Pinpoint the cell where the given text exists, returning its [X, Y] midpoint coordinate. 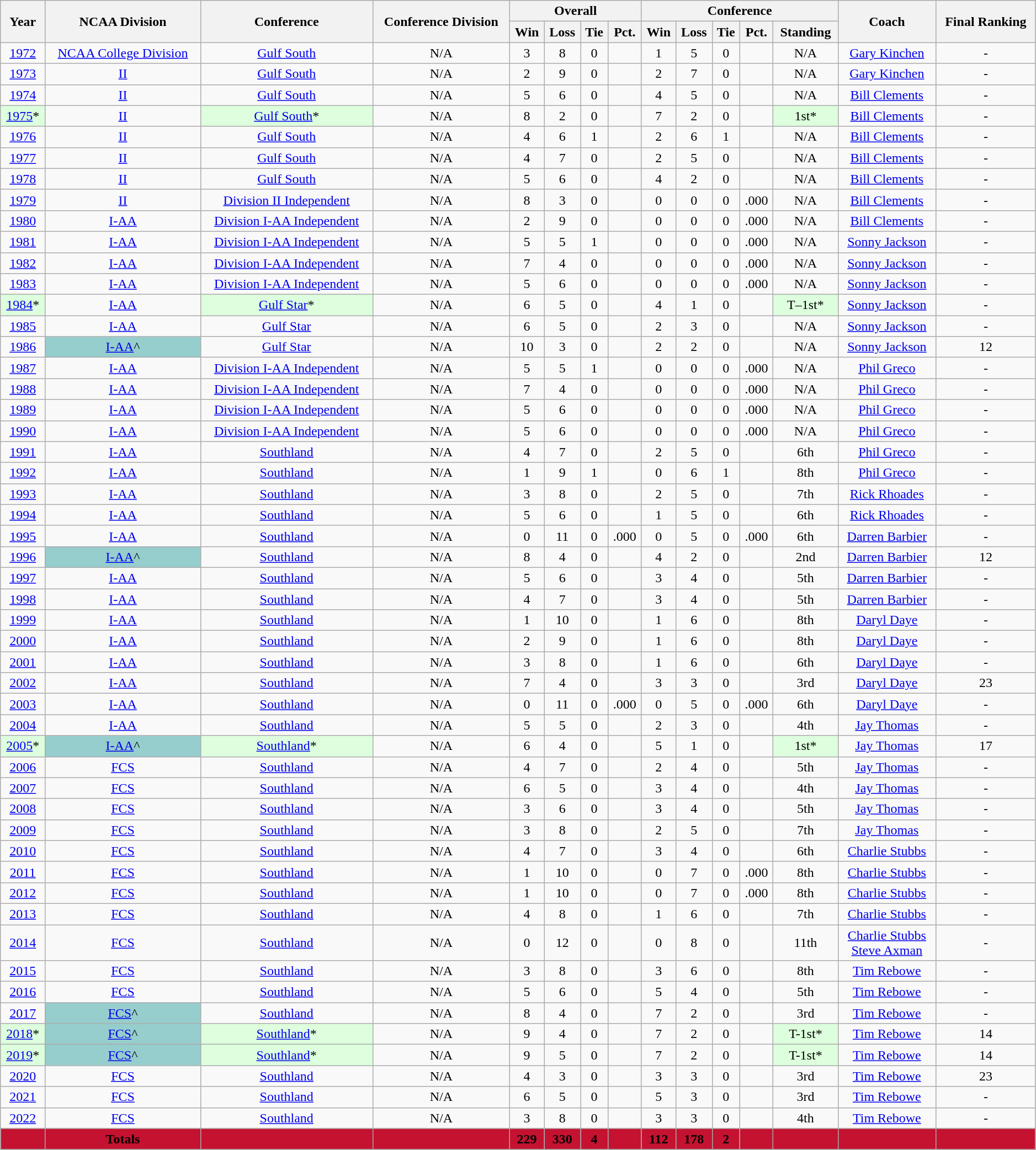
1989 [23, 410]
2000 [23, 641]
Division II Independent [286, 200]
17 [986, 746]
2016 [23, 992]
2013 [23, 914]
1994 [23, 515]
2006 [23, 767]
2019* [23, 1055]
Standing [806, 32]
Gulf South* [286, 116]
2009 [23, 830]
112 [658, 1139]
1980 [23, 221]
2001 [23, 662]
1996 [23, 557]
1998 [23, 599]
2003 [23, 704]
1992 [23, 473]
1984* [23, 305]
Charlie StubbsSteve Axman [886, 943]
1974 [23, 95]
2018* [23, 1034]
1977 [23, 158]
1975* [23, 116]
1976 [23, 137]
1991 [23, 452]
2004 [23, 725]
2008 [23, 809]
1973 [23, 74]
Coach [886, 22]
2nd [806, 557]
1982 [23, 263]
2011 [23, 872]
2010 [23, 851]
2005* [23, 746]
1981 [23, 242]
1993 [23, 494]
1978 [23, 179]
330 [562, 1139]
2022 [23, 1118]
1999 [23, 620]
Year [23, 22]
2002 [23, 683]
Gulf Star* [286, 305]
2012 [23, 893]
1995 [23, 536]
2007 [23, 788]
Final Ranking [986, 22]
1983 [23, 284]
1985 [23, 326]
2014 [23, 943]
Totals [123, 1139]
2021 [23, 1097]
1990 [23, 431]
2015 [23, 971]
1987 [23, 368]
Conference Division [441, 22]
Overall [575, 11]
1986 [23, 347]
NCAA Division [123, 22]
1997 [23, 578]
1979 [23, 200]
11th [806, 943]
T–1st* [806, 305]
1972 [23, 53]
229 [527, 1139]
2017 [23, 1013]
178 [694, 1139]
2020 [23, 1076]
NCAA College Division [123, 53]
1988 [23, 389]
